Identify which cell holds the provided text, then report its (x, y) central coordinate. 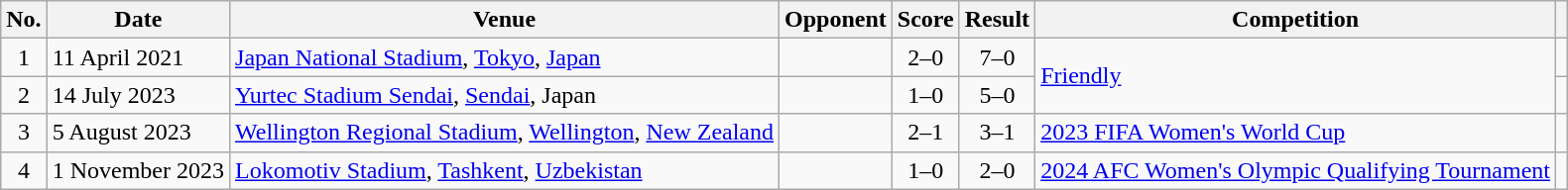
No. (24, 20)
7–0 (997, 57)
Opponent (836, 20)
Japan National Stadium, Tokyo, Japan (505, 57)
Score (925, 20)
14 July 2023 (138, 95)
3–1 (997, 133)
1 (24, 57)
5 August 2023 (138, 133)
Yurtec Stadium Sendai, Sendai, Japan (505, 95)
Competition (1295, 20)
4 (24, 170)
2024 AFC Women's Olympic Qualifying Tournament (1295, 170)
11 April 2021 (138, 57)
Friendly (1295, 76)
3 (24, 133)
Lokomotiv Stadium, Tashkent, Uzbekistan (505, 170)
Date (138, 20)
Venue (505, 20)
2023 FIFA Women's World Cup (1295, 133)
2–1 (925, 133)
Result (997, 20)
Wellington Regional Stadium, Wellington, New Zealand (505, 133)
5–0 (997, 95)
2 (24, 95)
1 November 2023 (138, 170)
